Determine the [x, y] coordinate at the center of the cell enclosing the given text.  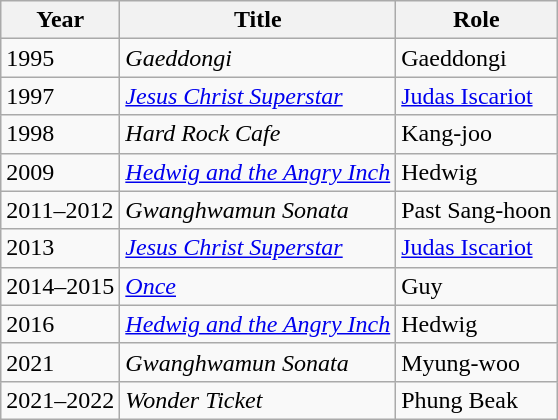
2014–2015 [60, 286]
Title [258, 20]
Myung-woo [476, 362]
2013 [60, 248]
Hard Rock Cafe [258, 134]
2021–2022 [60, 400]
Wonder Ticket [258, 400]
1997 [60, 96]
2009 [60, 172]
2016 [60, 324]
Once [258, 286]
1995 [60, 58]
Year [60, 20]
1998 [60, 134]
Past Sang-hoon [476, 210]
2011–2012 [60, 210]
Kang-joo [476, 134]
2021 [60, 362]
Role [476, 20]
Guy [476, 286]
Phung Beak [476, 400]
